Return the (X, Y) coordinate for the center point of the cell that contains the specified text.  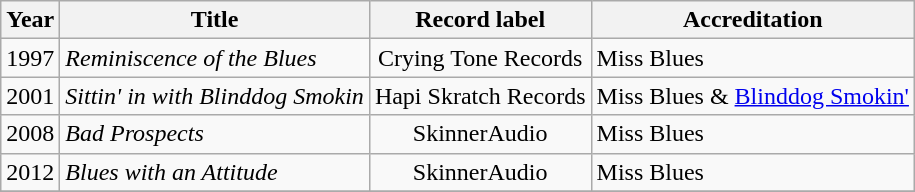
Reminiscence of the Blues (215, 58)
2001 (30, 96)
Sittin' in with Blinddog Smokin (215, 96)
2008 (30, 134)
Blues with an Attitude (215, 172)
1997 (30, 58)
Record label (480, 20)
Hapi Skratch Records (480, 96)
Year (30, 20)
Crying Tone Records (480, 58)
Bad Prospects (215, 134)
Accreditation (752, 20)
Miss Blues & Blinddog Smokin' (752, 96)
Title (215, 20)
2012 (30, 172)
